Provide the [x, y] coordinate of the cell's center where the given text is located.  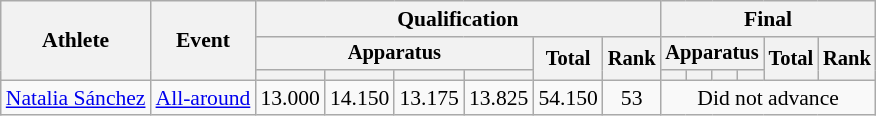
14.150 [360, 98]
Did not advance [768, 98]
13.000 [290, 98]
Natalia Sánchez [76, 98]
13.175 [428, 98]
Qualification [458, 19]
All-around [204, 98]
53 [632, 98]
Final [768, 19]
54.150 [568, 98]
13.825 [498, 98]
Athlete [76, 40]
Event [204, 40]
